Determine the (X, Y) coordinate at the center of the cell enclosing the given text.  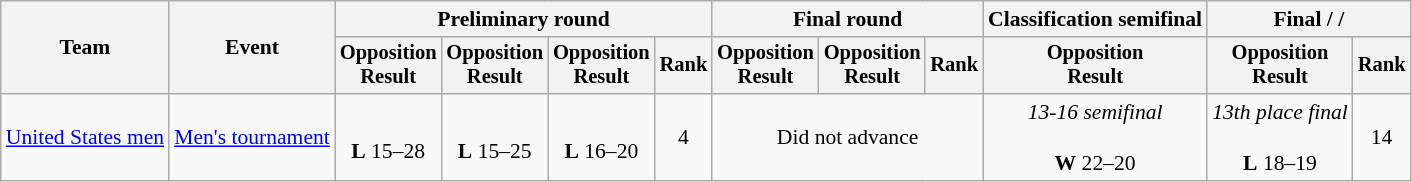
4 (684, 138)
L 15–28 (388, 138)
L 16–20 (602, 138)
Final round (848, 19)
14 (1382, 138)
Did not advance (848, 138)
Final / / (1308, 19)
13-16 semifinalW 22–20 (1095, 138)
13th place finalL 18–19 (1280, 138)
L 15–25 (494, 138)
Event (252, 48)
Team (85, 48)
Men's tournament (252, 138)
Classification semifinal (1095, 19)
United States men (85, 138)
Preliminary round (524, 19)
